Extract the [X, Y] coordinate from the center of the cell holding the provided text.  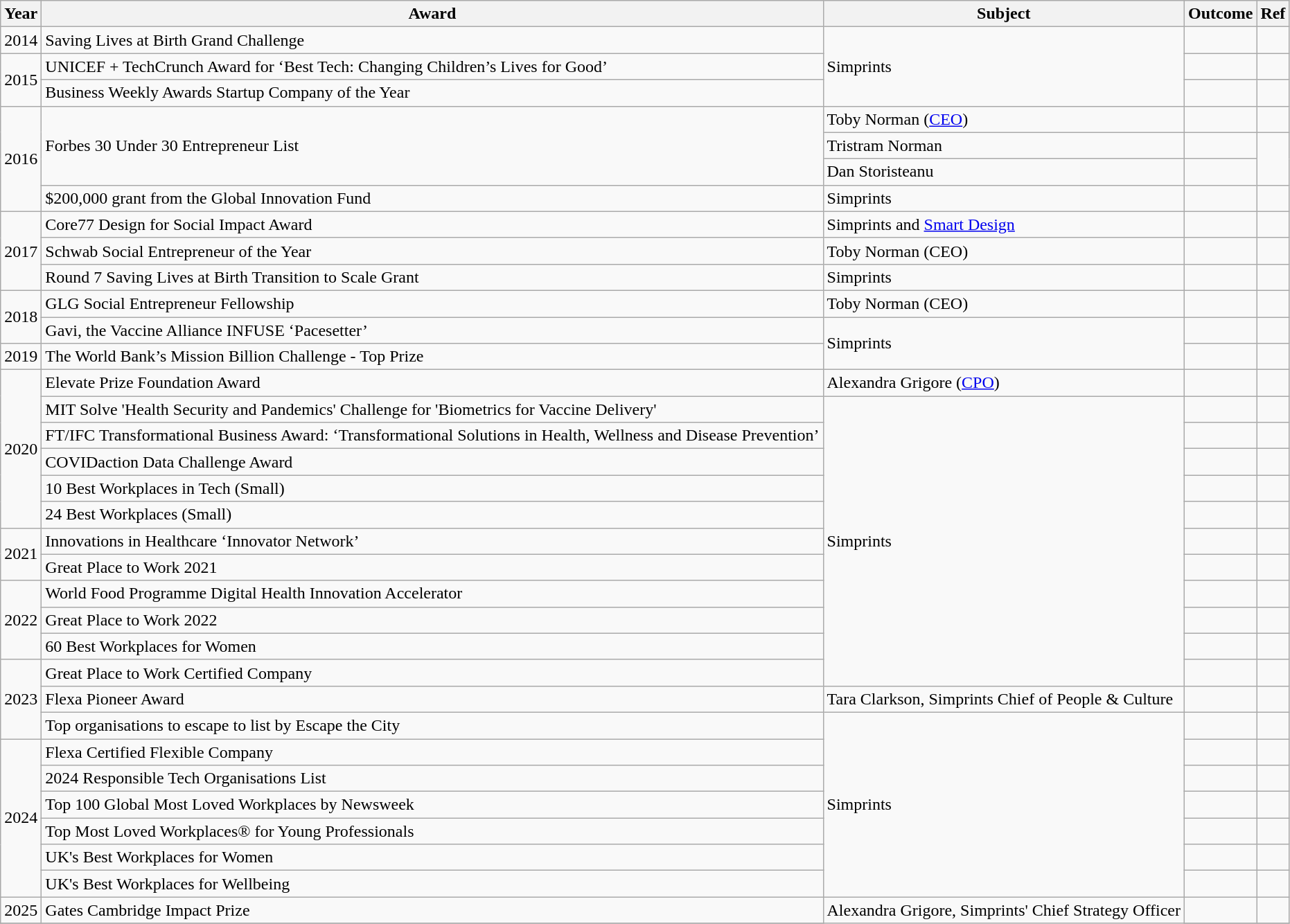
Gavi, the Vaccine Alliance INFUSE ‘Pacesetter’ [432, 330]
Core77 Design for Social Impact Award [432, 224]
2024 [21, 817]
Tristram Norman [1003, 145]
Flexa Certified Flexible Company [432, 752]
Schwab Social Entrepreneur of the Year [432, 251]
2018 [21, 317]
Simprints and Smart Design [1003, 224]
Great Place to Work Certified Company [432, 673]
Forbes 30 Under 30 Entrepreneur List [432, 145]
Subject [1003, 14]
2019 [21, 357]
60 Best Workplaces for Women [432, 646]
UK's Best Workplaces for Women [432, 858]
Top organisations to escape to list by Escape the City [432, 725]
Award [432, 14]
Elevate Prize Foundation Award [432, 383]
Innovations in Healthcare ‘Innovator Network’ [432, 541]
$200,000 grant from the Global Innovation Fund [432, 198]
Top 100 Global Most Loved Workplaces by Newsweek [432, 805]
2015 [21, 80]
Alexandra Grigore (CPO) [1003, 383]
10 Best Workplaces in Tech (Small) [432, 488]
Tara Clarkson, Simprints Chief of People & Culture [1003, 699]
Great Place to Work 2021 [432, 567]
Round 7 Saving Lives at Birth Transition to Scale Grant [432, 277]
Alexandra Grigore, Simprints' Chief Strategy Officer [1003, 910]
2017 [21, 251]
Ref [1273, 14]
Gates Cambridge Impact Prize [432, 910]
2021 [21, 554]
Great Place to Work 2022 [432, 620]
The World Bank’s Mission Billion Challenge - Top Prize [432, 357]
2020 [21, 449]
2022 [21, 620]
2014 [21, 40]
Dan Storisteanu [1003, 172]
Business Weekly Awards Startup Company of the Year [432, 93]
Top Most Loved Workplaces® for Young Professionals [432, 831]
GLG Social Entrepreneur Fellowship [432, 303]
Outcome [1220, 14]
2023 [21, 699]
COVIDaction Data Challenge Award [432, 462]
UNICEF + TechCrunch Award for ‘Best Tech: Changing Children’s Lives for Good’ [432, 66]
Saving Lives at Birth Grand Challenge [432, 40]
MIT Solve 'Health Security and Pandemics' Challenge for 'Biometrics for Vaccine Delivery' [432, 409]
2025 [21, 910]
UK's Best Workplaces for Wellbeing [432, 884]
FT/IFC Transformational Business Award: ‘Transformational Solutions in Health, Wellness and Disease Prevention’ [432, 436]
2016 [21, 159]
2024 Responsible Tech Organisations List [432, 779]
24 Best Workplaces (Small) [432, 515]
World Food Programme Digital Health Innovation Accelerator [432, 594]
Flexa Pioneer Award [432, 699]
Year [21, 14]
